Return (x, y) of the center of cell containing provided text 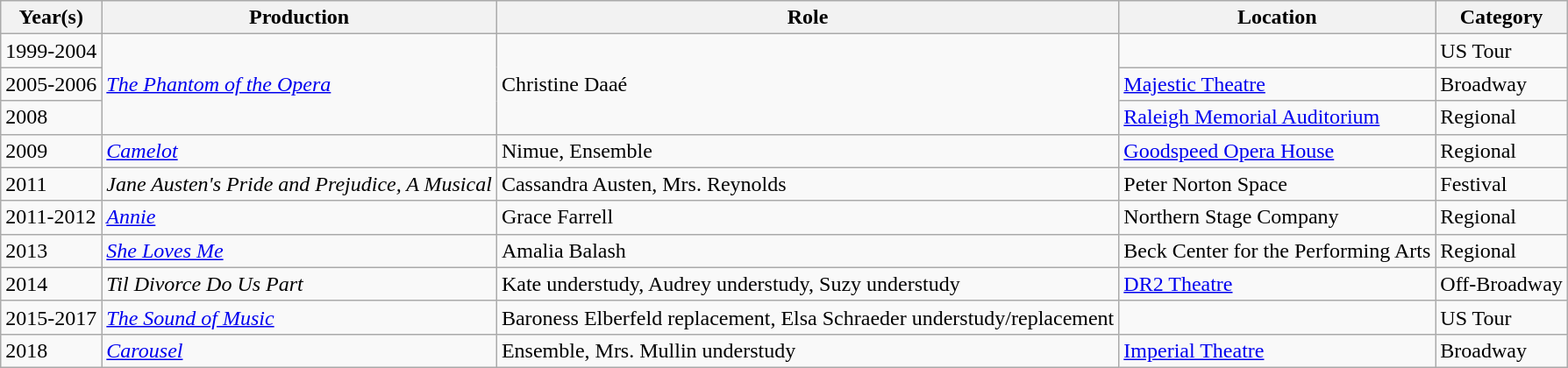
Amalia Balash (807, 251)
Til Divorce Do Us Part (300, 284)
Jane Austen's Pride and Prejudice, A Musical (300, 184)
Year(s) (51, 18)
2011 (51, 184)
Raleigh Memorial Auditorium (1277, 117)
Cassandra Austen, Mrs. Reynolds (807, 184)
Production (300, 18)
Role (807, 18)
2014 (51, 284)
Goodspeed Opera House (1277, 151)
2015-2017 (51, 317)
The Phantom of the Opera (300, 84)
Beck Center for the Performing Arts (1277, 251)
She Loves Me (300, 251)
Christine Daaé (807, 84)
1999-2004 (51, 51)
Imperial Theatre (1277, 350)
Kate understudy, Audrey understudy, Suzy understudy (807, 284)
Majestic Theatre (1277, 84)
2005-2006 (51, 84)
Nimue, Ensemble (807, 151)
Grace Farrell (807, 217)
2013 (51, 251)
Off-Broadway (1501, 284)
Peter Norton Space (1277, 184)
2009 (51, 151)
Carousel (300, 350)
DR2 Theatre (1277, 284)
2008 (51, 117)
Northern Stage Company (1277, 217)
The Sound of Music (300, 317)
2011-2012 (51, 217)
Festival (1501, 184)
Category (1501, 18)
Location (1277, 18)
Ensemble, Mrs. Mullin understudy (807, 350)
2018 (51, 350)
Camelot (300, 151)
Baroness Elberfeld replacement, Elsa Schraeder understudy/replacement (807, 317)
Annie (300, 217)
